Find where the given text appears and provide that cell's center as [x, y] coordinate. 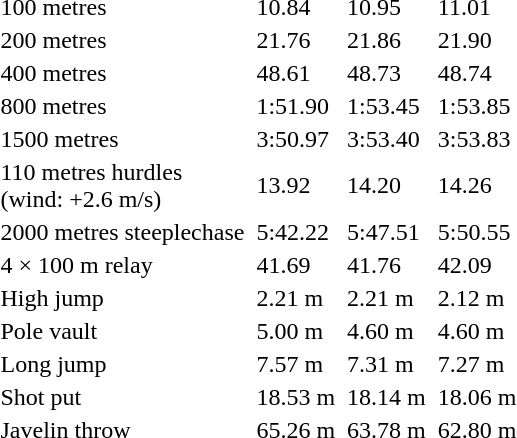
5:47.51 [387, 232]
3:53.40 [387, 139]
7.31 m [387, 364]
18.14 m [387, 397]
41.69 [296, 265]
21.86 [387, 40]
5:42.22 [296, 232]
4.60 m [387, 331]
18.53 m [296, 397]
14.20 [387, 186]
41.76 [387, 265]
1:51.90 [296, 106]
7.57 m [296, 364]
1:53.45 [387, 106]
13.92 [296, 186]
48.61 [296, 73]
3:50.97 [296, 139]
21.76 [296, 40]
5.00 m [296, 331]
48.73 [387, 73]
